Extract the (X, Y) coordinate from the center of the cell holding the provided text.  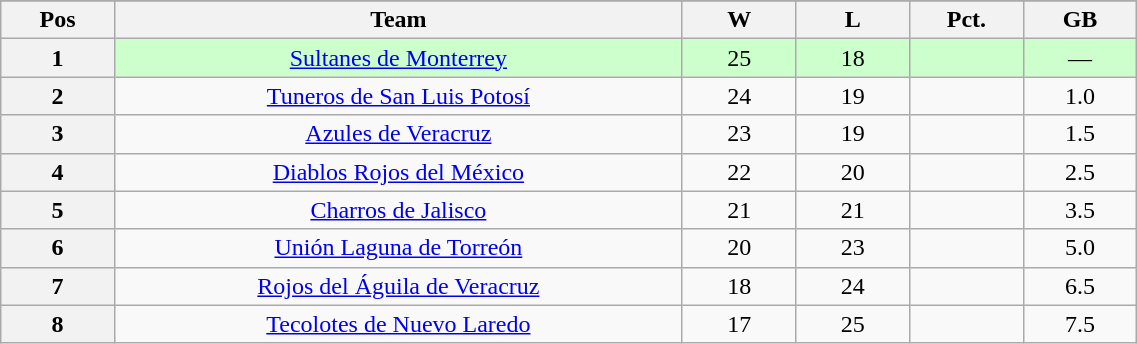
L (853, 20)
1 (58, 58)
2.5 (1080, 172)
1.0 (1080, 96)
Pos (58, 20)
5.0 (1080, 248)
8 (58, 324)
3.5 (1080, 210)
Rojos del Águila de Veracruz (398, 286)
Charros de Jalisco (398, 210)
7.5 (1080, 324)
4 (58, 172)
Diablos Rojos del México (398, 172)
2 (58, 96)
Unión Laguna de Torreón (398, 248)
1.5 (1080, 134)
— (1080, 58)
3 (58, 134)
Sultanes de Monterrey (398, 58)
22 (739, 172)
Team (398, 20)
Azules de Veracruz (398, 134)
W (739, 20)
Pct. (967, 20)
GB (1080, 20)
Tuneros de San Luis Potosí (398, 96)
7 (58, 286)
6.5 (1080, 286)
6 (58, 248)
Tecolotes de Nuevo Laredo (398, 324)
17 (739, 324)
5 (58, 210)
